From the cell containing the given text, extract its center point as (x, y) coordinate. 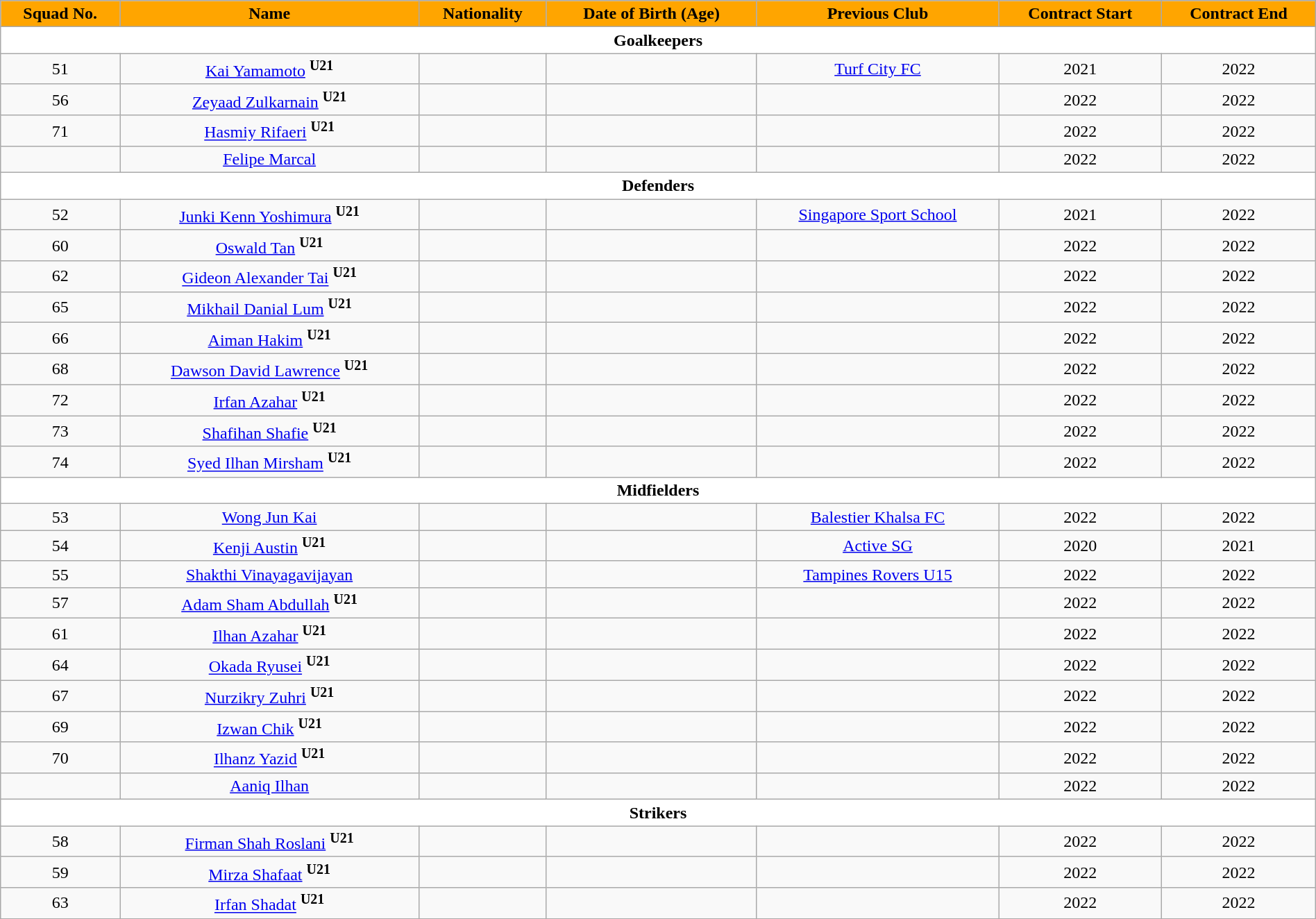
Previous Club (877, 14)
66 (60, 339)
Wong Jun Kai (269, 517)
Firman Shah Roslani U21 (269, 841)
Irfan Shadat U21 (269, 904)
Okada Ryusei U21 (269, 665)
Gideon Alexander Tai U21 (269, 276)
Active SG (877, 546)
59 (60, 872)
60 (60, 246)
Mirza Shafaat U21 (269, 872)
63 (60, 904)
62 (60, 276)
74 (60, 462)
Contract End (1238, 14)
55 (60, 574)
56 (60, 100)
Izwan Chik U21 (269, 727)
52 (60, 215)
Kai Yamamoto U21 (269, 69)
Aiman Hakim U21 (269, 339)
53 (60, 517)
Aaniq Ilhan (269, 786)
72 (60, 400)
Strikers (658, 813)
61 (60, 634)
Singapore Sport School (877, 215)
Goalkeepers (658, 40)
58 (60, 841)
57 (60, 602)
Irfan Azahar U21 (269, 400)
Turf City FC (877, 69)
73 (60, 432)
Ilhanz Yazid U21 (269, 758)
Shakthi Vinayagavijayan (269, 574)
65 (60, 307)
Defenders (658, 186)
2020 (1080, 546)
Balestier Khalsa FC (877, 517)
Contract Start (1080, 14)
Tampines Rovers U15 (877, 574)
Nationality (483, 14)
Syed Ilhan Mirsham U21 (269, 462)
Name (269, 14)
Date of Birth (Age) (651, 14)
Shafihan Shafie U21 (269, 432)
71 (60, 130)
Felipe Marcal (269, 160)
Ilhan Azahar U21 (269, 634)
Adam Sham Abdullah U21 (269, 602)
Oswald Tan U21 (269, 246)
Zeyaad Zulkarnain U21 (269, 100)
69 (60, 727)
51 (60, 69)
Midfielders (658, 491)
64 (60, 665)
54 (60, 546)
70 (60, 758)
68 (60, 369)
Mikhail Danial Lum U21 (269, 307)
Junki Kenn Yoshimura U21 (269, 215)
67 (60, 695)
Hasmiy Rifaeri U21 (269, 130)
Dawson David Lawrence U21 (269, 369)
Nurzikry Zuhri U21 (269, 695)
Squad No. (60, 14)
Kenji Austin U21 (269, 546)
